Detect which cell encompasses the target text, then output its [x, y] center coordinate. 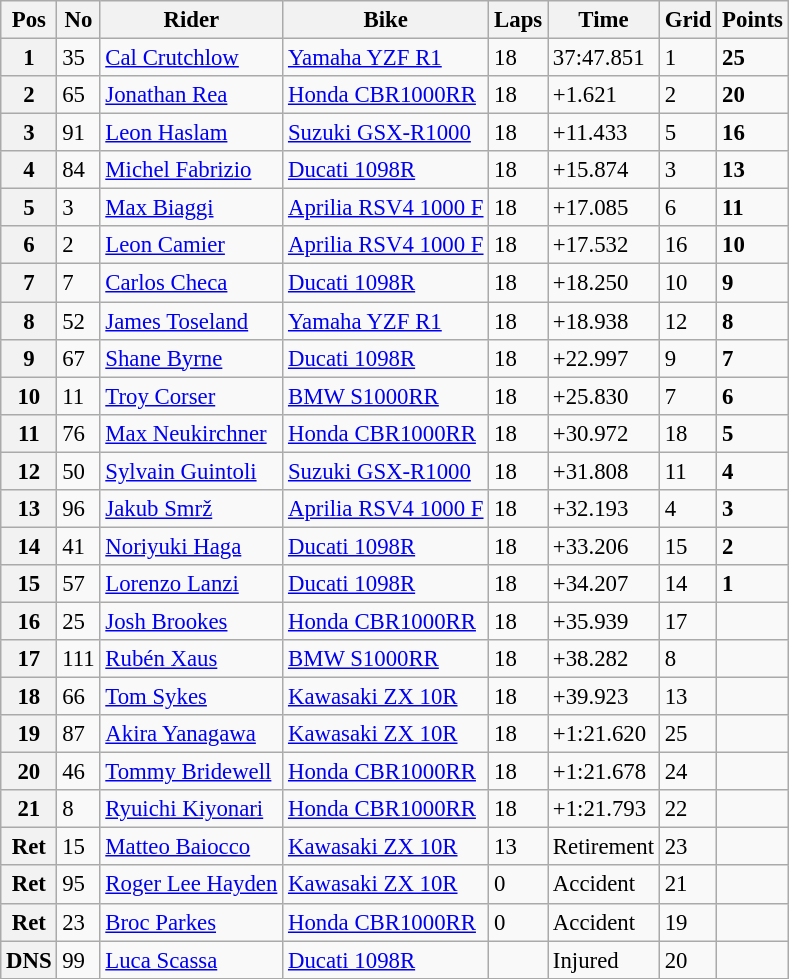
+18.938 [604, 321]
+35.939 [604, 621]
52 [78, 321]
+38.282 [604, 659]
+25.830 [604, 396]
Rider [192, 20]
Laps [518, 20]
Jonathan Rea [192, 95]
+1:21.793 [604, 809]
67 [78, 358]
35 [78, 58]
Lorenzo Lanzi [192, 584]
+11.433 [604, 133]
57 [78, 584]
+18.250 [604, 283]
+1.621 [604, 95]
Points [752, 20]
84 [78, 170]
Retirement [604, 847]
Noriyuki Haga [192, 546]
Max Neukirchner [192, 433]
+30.972 [604, 433]
+39.923 [604, 697]
41 [78, 546]
James Toseland [192, 321]
91 [78, 133]
+17.085 [604, 208]
DNS [29, 960]
Cal Crutchlow [192, 58]
76 [78, 433]
+15.874 [604, 170]
Luca Scassa [192, 960]
+34.207 [604, 584]
+31.808 [604, 471]
Jakub Smrž [192, 509]
+22.997 [604, 358]
No [78, 20]
Troy Corser [192, 396]
Tom Sykes [192, 697]
24 [688, 772]
Grid [688, 20]
Tommy Bridewell [192, 772]
+1:21.620 [604, 734]
50 [78, 471]
37:47.851 [604, 58]
Ryuichi Kiyonari [192, 809]
Shane Byrne [192, 358]
Sylvain Guintoli [192, 471]
66 [78, 697]
Max Biaggi [192, 208]
Time [604, 20]
95 [78, 885]
99 [78, 960]
Injured [604, 960]
Pos [29, 20]
Broc Parkes [192, 922]
+17.532 [604, 245]
Josh Brookes [192, 621]
Leon Haslam [192, 133]
Roger Lee Hayden [192, 885]
22 [688, 809]
96 [78, 509]
Carlos Checa [192, 283]
Michel Fabrizio [192, 170]
46 [78, 772]
+32.193 [604, 509]
87 [78, 734]
111 [78, 659]
Akira Yanagawa [192, 734]
Bike [386, 20]
Matteo Baiocco [192, 847]
Rubén Xaus [192, 659]
+1:21.678 [604, 772]
+33.206 [604, 546]
Leon Camier [192, 245]
65 [78, 95]
